Provide the [x, y] coordinate of the cell's center where the given text is located.  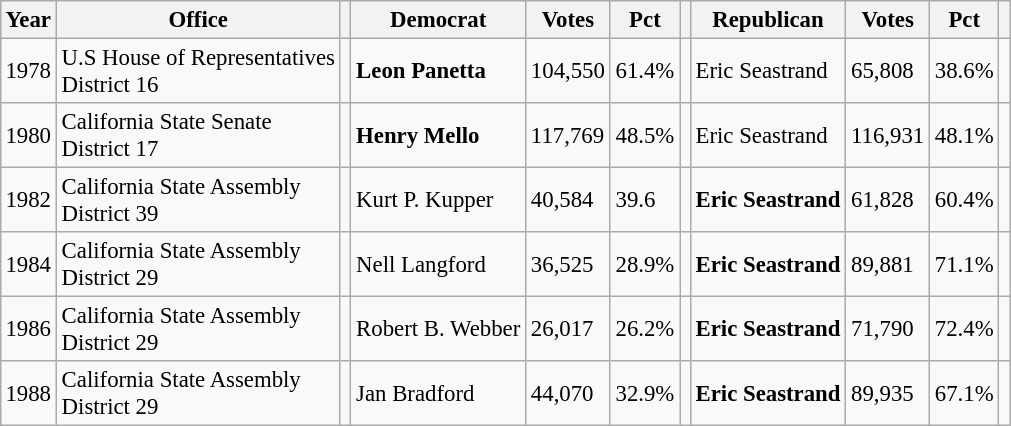
71.1% [964, 264]
71,790 [888, 330]
61.4% [644, 70]
U.S House of Representatives District 16 [198, 70]
Robert B. Webber [438, 330]
36,525 [568, 264]
32.9% [644, 394]
Democrat [438, 20]
Kurt P. Kupper [438, 200]
Republican [768, 20]
65,808 [888, 70]
1978 [28, 70]
44,070 [568, 394]
1982 [28, 200]
1988 [28, 394]
Leon Panetta [438, 70]
61,828 [888, 200]
117,769 [568, 136]
48.5% [644, 136]
1980 [28, 136]
1986 [28, 330]
California State Senate District 17 [198, 136]
116,931 [888, 136]
60.4% [964, 200]
67.1% [964, 394]
Jan Bradford [438, 394]
39.6 [644, 200]
40,584 [568, 200]
26.2% [644, 330]
1984 [28, 264]
26,017 [568, 330]
California State Assembly District 39 [198, 200]
38.6% [964, 70]
Nell Langford [438, 264]
Office [198, 20]
89,881 [888, 264]
28.9% [644, 264]
104,550 [568, 70]
Year [28, 20]
89,935 [888, 394]
Henry Mello [438, 136]
72.4% [964, 330]
48.1% [964, 136]
